Pinpoint the cell where the given text exists, returning its [x, y] midpoint coordinate. 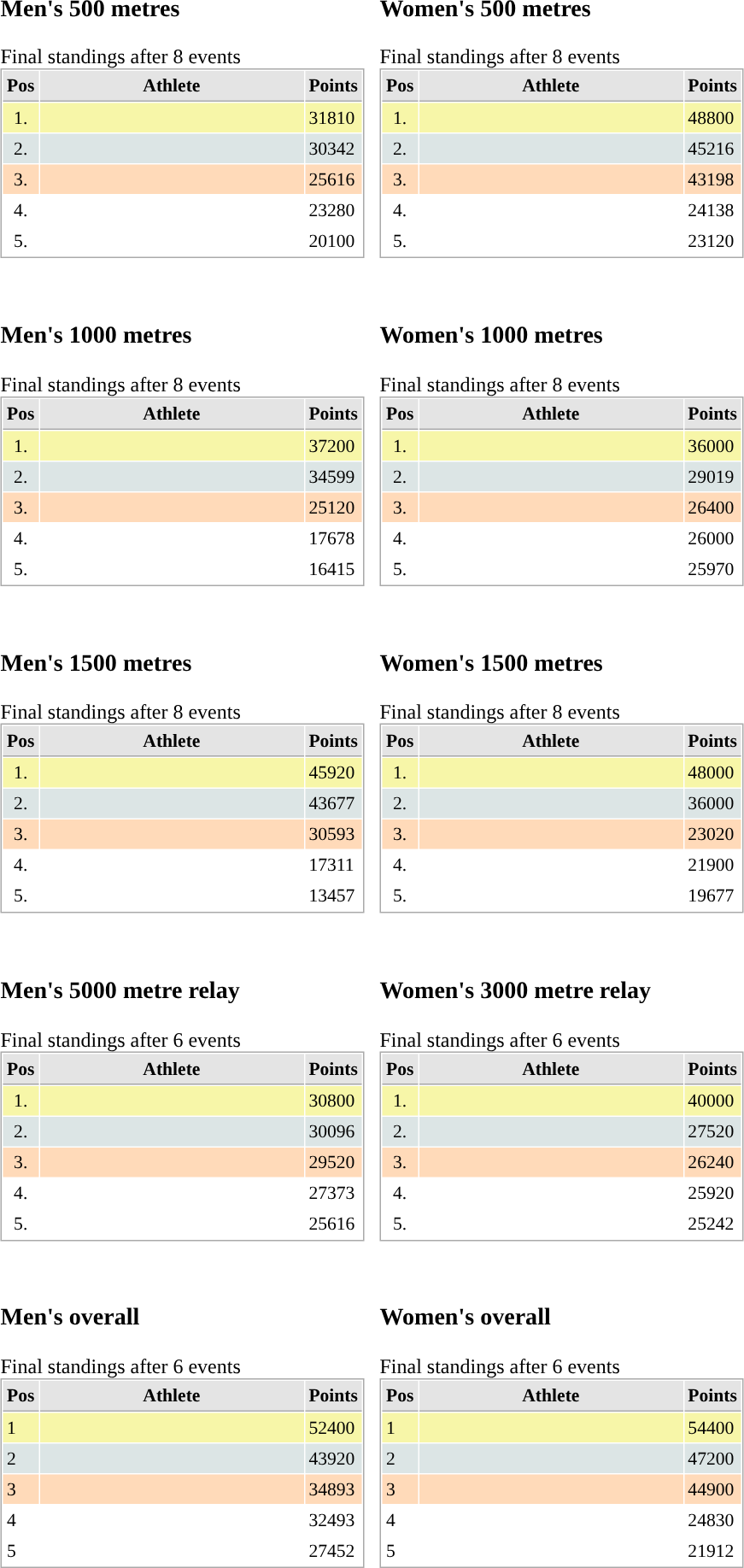
30342 [333, 149]
24138 [712, 210]
21912 [712, 1551]
52400 [333, 1428]
21900 [712, 865]
43677 [333, 803]
16415 [333, 568]
24830 [712, 1520]
26240 [712, 1162]
29520 [333, 1162]
40000 [712, 1101]
37200 [333, 445]
30096 [333, 1131]
32493 [333, 1520]
44900 [712, 1489]
31810 [333, 118]
29019 [712, 476]
48000 [712, 772]
30593 [333, 834]
45216 [712, 149]
54400 [712, 1428]
13457 [333, 896]
20100 [333, 241]
47200 [712, 1459]
43198 [712, 179]
34893 [333, 1489]
43920 [333, 1459]
45920 [333, 772]
27520 [712, 1131]
23280 [333, 210]
17678 [333, 537]
25920 [712, 1193]
25242 [712, 1224]
25970 [712, 568]
25120 [333, 507]
26400 [712, 507]
27452 [333, 1551]
23120 [712, 241]
23020 [712, 834]
34599 [333, 476]
17311 [333, 865]
48800 [712, 118]
30800 [333, 1101]
19677 [712, 896]
27373 [333, 1193]
26000 [712, 537]
